Determine the [X, Y] coordinate at the center of the cell enclosing the given text.  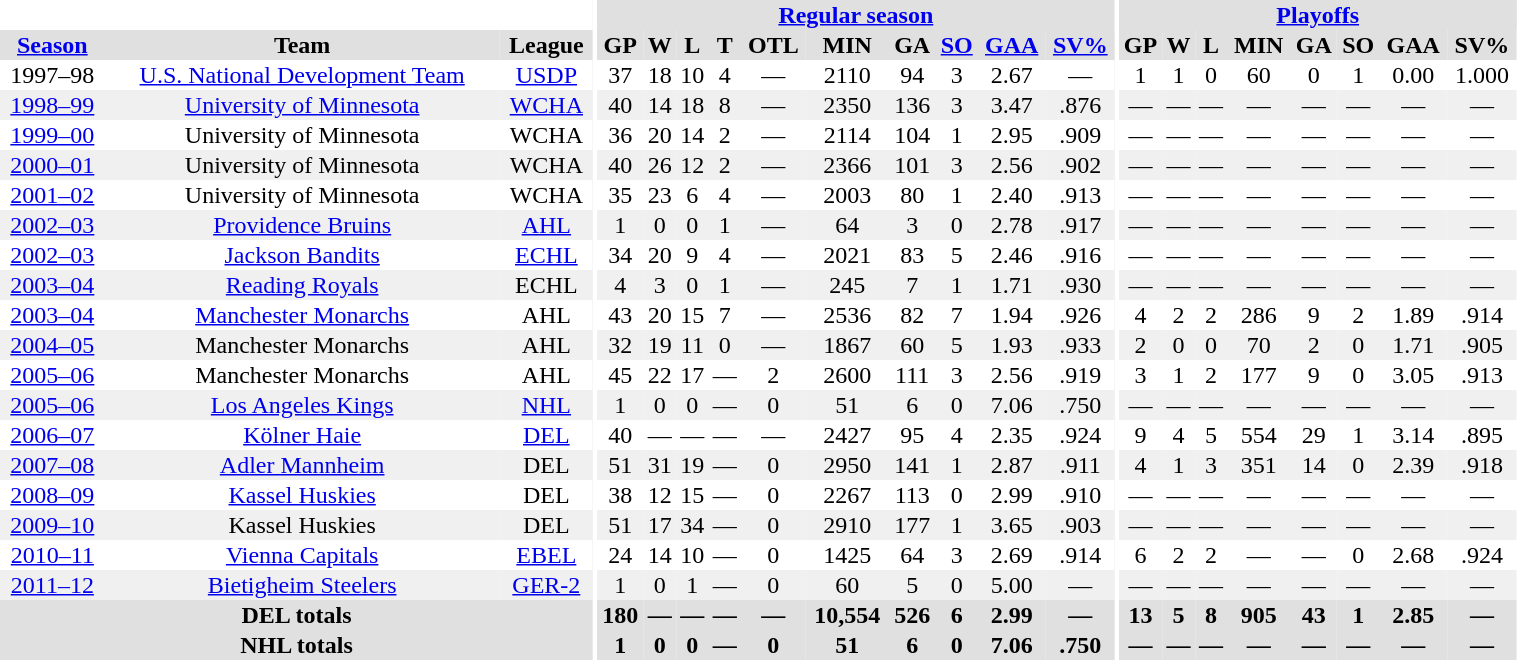
League [546, 45]
3.05 [1413, 375]
32 [620, 345]
.905 [1482, 345]
2.46 [1012, 255]
554 [1258, 435]
.918 [1482, 465]
37 [620, 75]
Regular season [856, 15]
2011–12 [52, 585]
2006–07 [52, 435]
NHL totals [296, 645]
2.69 [1012, 555]
Vienna Capitals [302, 555]
.926 [1080, 315]
1999–00 [52, 135]
83 [912, 255]
2950 [848, 465]
Playoffs [1318, 15]
USDP [546, 75]
101 [912, 165]
26 [660, 165]
Season [52, 45]
29 [1314, 435]
Team [302, 45]
2427 [848, 435]
1867 [848, 345]
2600 [848, 375]
245 [848, 285]
136 [912, 105]
3.65 [1012, 525]
36 [620, 135]
2000–01 [52, 165]
1.000 [1482, 75]
GER-2 [546, 585]
Los Angeles Kings [302, 405]
2.67 [1012, 75]
1997–98 [52, 75]
.902 [1080, 165]
2910 [848, 525]
13 [1141, 615]
113 [912, 495]
1425 [848, 555]
2.95 [1012, 135]
94 [912, 75]
2.85 [1413, 615]
82 [912, 315]
351 [1258, 465]
U.S. National Development Team [302, 75]
180 [620, 615]
.903 [1080, 525]
11 [692, 345]
1.94 [1012, 315]
2.87 [1012, 465]
5.00 [1012, 585]
38 [620, 495]
2114 [848, 135]
.876 [1080, 105]
.919 [1080, 375]
0.00 [1413, 75]
Bietigheim Steelers [302, 585]
905 [1258, 615]
3.47 [1012, 105]
45 [620, 375]
35 [620, 195]
24 [620, 555]
2366 [848, 165]
2008–09 [52, 495]
Adler Mannheim [302, 465]
2021 [848, 255]
3.14 [1413, 435]
.895 [1482, 435]
.933 [1080, 345]
Kölner Haie [302, 435]
2001–02 [52, 195]
2.78 [1012, 225]
10,554 [848, 615]
80 [912, 195]
Jackson Bandits [302, 255]
2536 [848, 315]
526 [912, 615]
286 [1258, 315]
141 [912, 465]
.909 [1080, 135]
T [725, 45]
2.39 [1413, 465]
104 [912, 135]
70 [1258, 345]
DEL totals [296, 615]
1.93 [1012, 345]
NHL [546, 405]
31 [660, 465]
2003 [848, 195]
2004–05 [52, 345]
2009–10 [52, 525]
22 [660, 375]
Providence Bruins [302, 225]
23 [660, 195]
.916 [1080, 255]
2267 [848, 495]
Reading Royals [302, 285]
2.35 [1012, 435]
2010–11 [52, 555]
1998–99 [52, 105]
2.40 [1012, 195]
.930 [1080, 285]
OTL [774, 45]
2007–08 [52, 465]
EBEL [546, 555]
1.89 [1413, 315]
.917 [1080, 225]
2.68 [1413, 555]
.911 [1080, 465]
2350 [848, 105]
95 [912, 435]
2110 [848, 75]
111 [912, 375]
.910 [1080, 495]
